Return [x, y] of the center of cell containing provided text 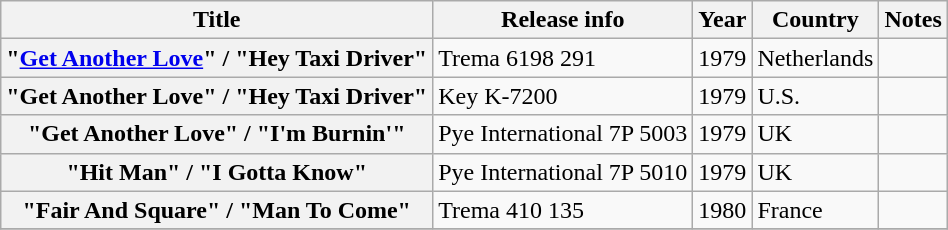
Notes [913, 20]
France [816, 210]
"Get Another Love" / "I'm Burnin'" [217, 134]
Pye International 7P 5010 [563, 172]
Pye International 7P 5003 [563, 134]
Title [217, 20]
Key K-7200 [563, 96]
Year [722, 20]
Trema 6198 291 [563, 58]
Netherlands [816, 58]
"Hit Man" / "I Gotta Know" [217, 172]
Country [816, 20]
U.S. [816, 96]
Trema 410 135 [563, 210]
1980 [722, 210]
"Fair And Square" / "Man To Come" [217, 210]
Release info [563, 20]
